From the cell containing the given text, extract its center point as (X, Y) coordinate. 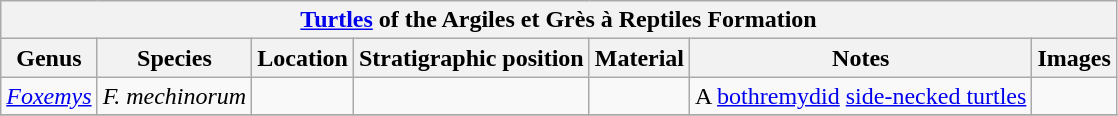
Notes (861, 58)
F. mechinorum (174, 96)
Images (1074, 58)
Stratigraphic position (471, 58)
A bothremydid side-necked turtles (861, 96)
Location (303, 58)
Species (174, 58)
Genus (49, 58)
Material (639, 58)
Turtles of the Argiles et Grès à Reptiles Formation (559, 20)
Foxemys (49, 96)
